Scan for the cell matching the given text and deliver its (x, y) coordinate at center. 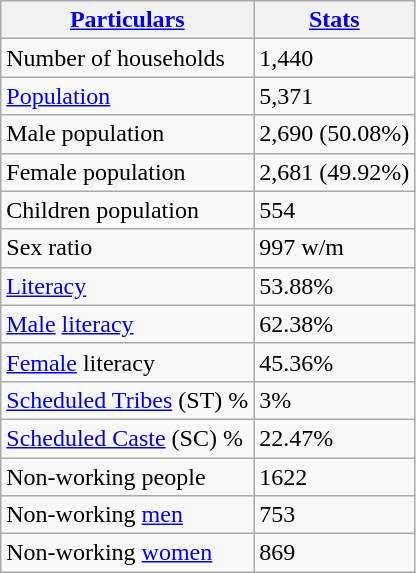
Female literacy (128, 362)
Scheduled Tribes (ST) % (128, 400)
Non-working women (128, 553)
Female population (128, 172)
1622 (334, 477)
3% (334, 400)
62.38% (334, 324)
869 (334, 553)
753 (334, 515)
Number of households (128, 58)
554 (334, 210)
Particulars (128, 20)
5,371 (334, 96)
Children population (128, 210)
Male population (128, 134)
Population (128, 96)
Stats (334, 20)
53.88% (334, 286)
2,681 (49.92%) (334, 172)
Non-working men (128, 515)
45.36% (334, 362)
1,440 (334, 58)
Male literacy (128, 324)
997 w/m (334, 248)
Scheduled Caste (SC) % (128, 438)
Sex ratio (128, 248)
Non-working people (128, 477)
22.47% (334, 438)
Literacy (128, 286)
2,690 (50.08%) (334, 134)
